For the text-containing cell, return its midpoint in (X, Y) coordinate format. 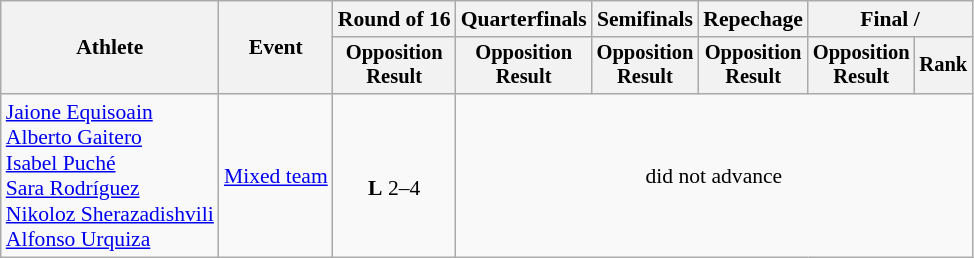
Semifinals (646, 19)
Event (276, 48)
Athlete (110, 48)
did not advance (714, 176)
Jaione EquisoainAlberto GaiteroIsabel PuchéSara RodríguezNikoloz SherazadishviliAlfonso Urquiza (110, 176)
Repechage (753, 19)
Mixed team (276, 176)
Final / (890, 19)
Quarterfinals (524, 19)
Rank (943, 66)
Round of 16 (394, 19)
L 2–4 (394, 176)
